Return (x, y) of the center of cell containing provided text 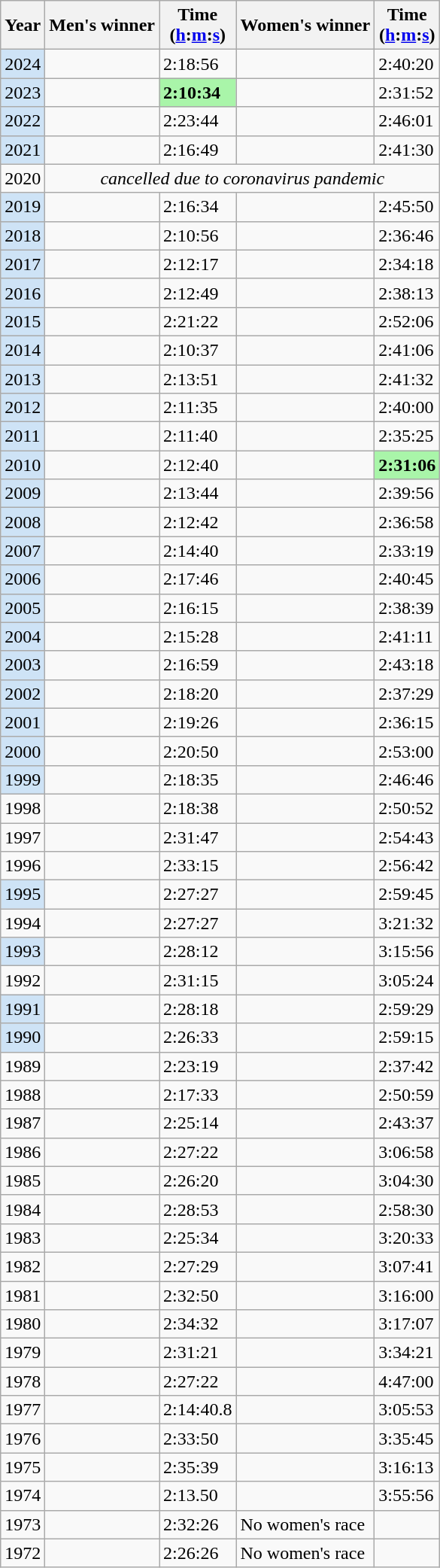
2:10:34 (198, 93)
2:40:00 (408, 408)
2:19:26 (198, 722)
3:35:45 (408, 1439)
2:12:42 (198, 522)
2:32:50 (198, 1295)
2:23:19 (198, 1066)
2:18:56 (198, 64)
2:36:58 (408, 522)
1992 (23, 980)
2:46:46 (408, 779)
2012 (23, 408)
3:04:30 (408, 1181)
2:31:21 (198, 1353)
3:21:32 (408, 923)
2:23:44 (198, 121)
2001 (23, 722)
Year (23, 26)
2:26:26 (198, 1553)
2:17:33 (198, 1095)
2:16:15 (198, 608)
1983 (23, 1238)
1974 (23, 1496)
2016 (23, 293)
2:18:20 (198, 694)
2:26:33 (198, 1038)
2:50:52 (408, 808)
2:34:18 (408, 264)
2:28:18 (198, 1009)
2000 (23, 751)
3:05:53 (408, 1410)
1980 (23, 1324)
1989 (23, 1066)
1972 (23, 1553)
1973 (23, 1524)
3:16:13 (408, 1467)
2:59:29 (408, 1009)
1981 (23, 1295)
3:20:33 (408, 1238)
2:39:56 (408, 494)
2002 (23, 694)
2:28:12 (198, 952)
2:10:37 (198, 350)
3:05:24 (408, 980)
2:10:56 (198, 236)
2:45:50 (408, 207)
1990 (23, 1038)
1997 (23, 837)
2:15:28 (198, 637)
2006 (23, 579)
1979 (23, 1353)
2:36:15 (408, 722)
2:31:47 (198, 837)
2:28:53 (198, 1209)
2:12:49 (198, 293)
2014 (23, 350)
2:31:52 (408, 93)
1998 (23, 808)
2:16:59 (198, 665)
2:35:39 (198, 1467)
2:32:26 (198, 1524)
2005 (23, 608)
2:43:18 (408, 665)
2:25:34 (198, 1238)
3:17:07 (408, 1324)
2:41:30 (408, 150)
2:18:38 (198, 808)
1994 (23, 923)
2:11:35 (198, 408)
1975 (23, 1467)
2:26:20 (198, 1181)
2:12:40 (198, 465)
2:11:40 (198, 436)
1976 (23, 1439)
2:46:01 (408, 121)
3:34:21 (408, 1353)
2:16:49 (198, 150)
2019 (23, 207)
2:54:43 (408, 837)
2023 (23, 93)
1993 (23, 952)
1999 (23, 779)
2:27:29 (198, 1266)
2022 (23, 121)
2:53:00 (408, 751)
1995 (23, 895)
2:40:45 (408, 579)
2020 (23, 178)
2:41:32 (408, 378)
2:41:06 (408, 350)
2:59:45 (408, 895)
2:40:20 (408, 64)
2015 (23, 321)
1987 (23, 1123)
2:25:14 (198, 1123)
Men's winner (102, 26)
2010 (23, 465)
2:21:22 (198, 321)
2004 (23, 637)
2:33:50 (198, 1439)
2:12:17 (198, 264)
2:34:32 (198, 1324)
1977 (23, 1410)
2:17:46 (198, 579)
2:31:06 (408, 465)
2021 (23, 150)
2:13:51 (198, 378)
2:13.50 (198, 1496)
2:33:19 (408, 551)
2:59:15 (408, 1038)
2007 (23, 551)
cancelled due to coronavirus pandemic (242, 178)
2:31:15 (198, 980)
3:16:00 (408, 1295)
2:20:50 (198, 751)
Women's winner (305, 26)
2:38:13 (408, 293)
3:55:56 (408, 1496)
1984 (23, 1209)
2:50:59 (408, 1095)
1996 (23, 866)
2:37:42 (408, 1066)
1986 (23, 1152)
1991 (23, 1009)
2:13:44 (198, 494)
2008 (23, 522)
1988 (23, 1095)
2:58:30 (408, 1209)
2:37:29 (408, 694)
2017 (23, 264)
2:35:25 (408, 436)
2018 (23, 236)
2:43:37 (408, 1123)
2:41:11 (408, 637)
2:33:15 (198, 866)
2:14:40.8 (198, 1410)
2:38:39 (408, 608)
2:56:42 (408, 866)
2024 (23, 64)
2003 (23, 665)
4:47:00 (408, 1381)
2009 (23, 494)
3:07:41 (408, 1266)
2013 (23, 378)
1985 (23, 1181)
2:18:35 (198, 779)
3:06:58 (408, 1152)
2:36:46 (408, 236)
1982 (23, 1266)
2:16:34 (198, 207)
2:52:06 (408, 321)
3:15:56 (408, 952)
1978 (23, 1381)
2:14:40 (198, 551)
2011 (23, 436)
